Return the [x, y] coordinate for the center point of the cell that contains the specified text.  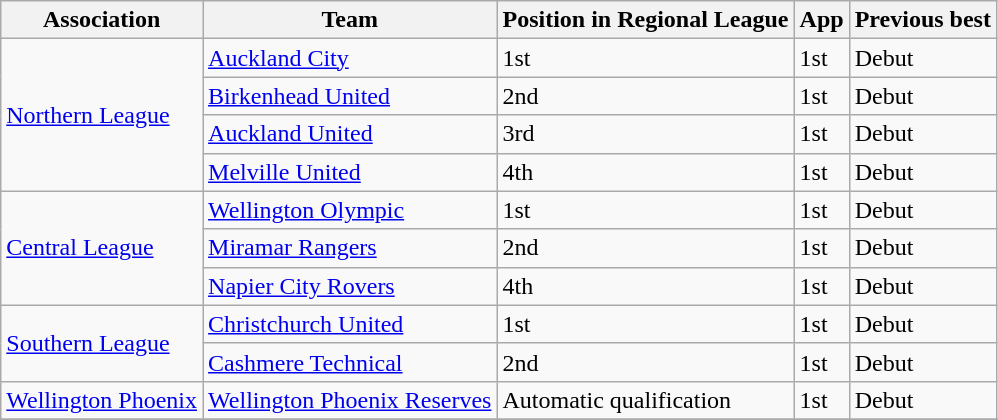
Wellington Phoenix Reserves [350, 400]
Position in Regional League [646, 20]
App [822, 20]
Auckland City [350, 58]
Central League [102, 248]
Birkenhead United [350, 96]
Association [102, 20]
Automatic qualification [646, 400]
Miramar Rangers [350, 248]
Melville United [350, 172]
Southern League [102, 343]
Christchurch United [350, 324]
Cashmere Technical [350, 362]
3rd [646, 134]
Auckland United [350, 134]
Wellington Olympic [350, 210]
Team [350, 20]
Previous best [922, 20]
Wellington Phoenix [102, 400]
Northern League [102, 115]
Napier City Rovers [350, 286]
